Pinpoint the cell where the given text exists, returning its (X, Y) midpoint coordinate. 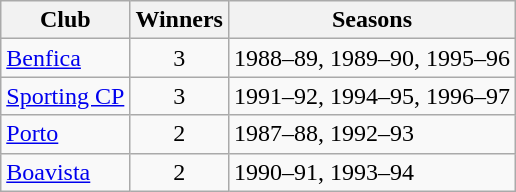
1990–91, 1993–94 (372, 172)
Benfica (66, 58)
Sporting CP (66, 96)
Boavista (66, 172)
Winners (180, 20)
1987–88, 1992–93 (372, 134)
Porto (66, 134)
1988–89, 1989–90, 1995–96 (372, 58)
1991–92, 1994–95, 1996–97 (372, 96)
Club (66, 20)
Seasons (372, 20)
